Identify which cell holds the provided text, then report its (x, y) central coordinate. 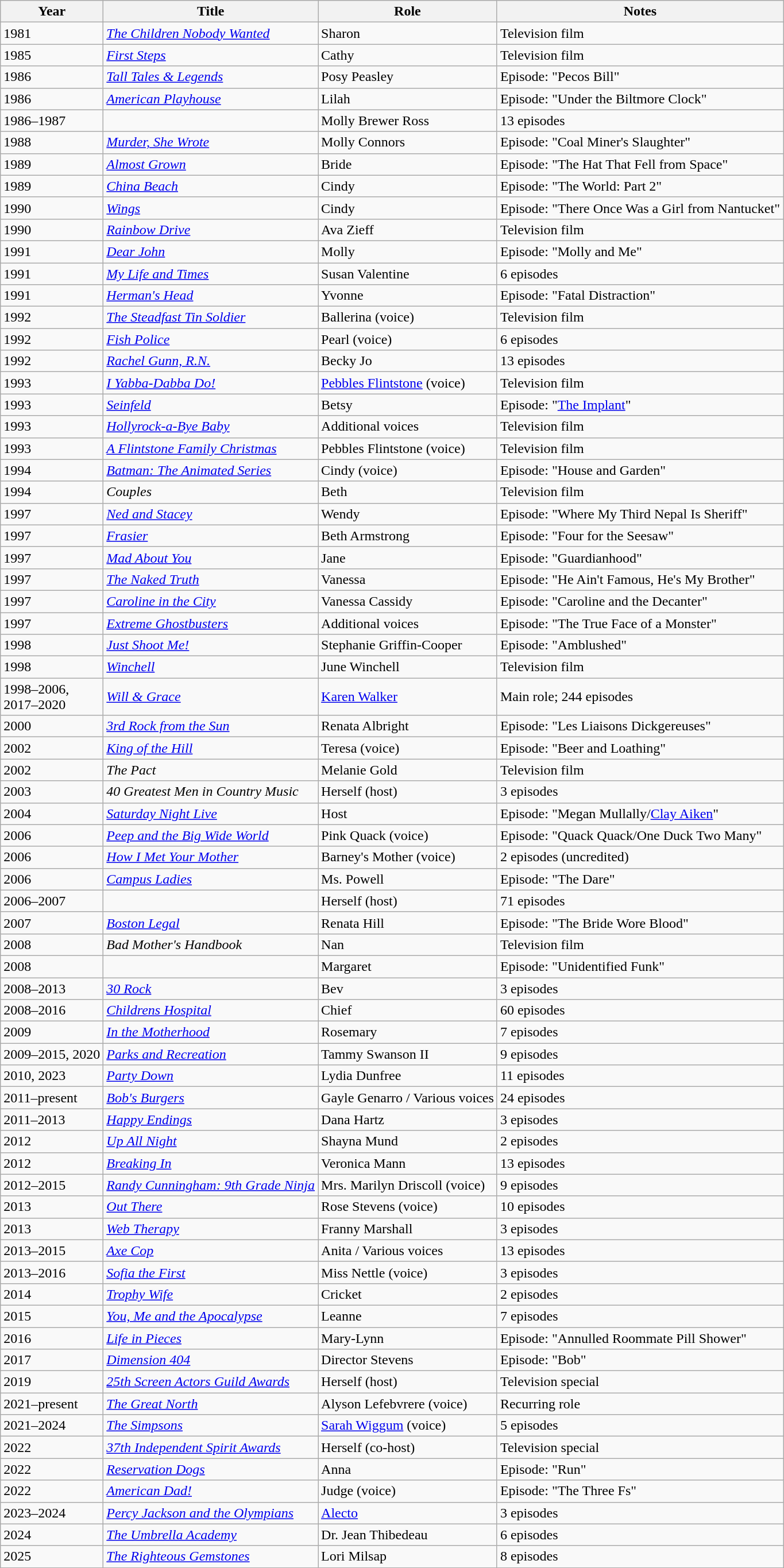
The Children Nobody Wanted (211, 33)
25th Screen Actors Guild Awards (211, 1382)
Beth Armstrong (408, 536)
Episode: "The Dare" (640, 879)
2014 (52, 1294)
Happy Endings (211, 1120)
Breaking In (211, 1163)
Murder, She Wrote (211, 142)
Episode: "The Hat That Fell from Space" (640, 164)
Episode: "Bob" (640, 1360)
Lori Milsap (408, 1557)
Randy Cunningham: 9th Grade Ninja (211, 1185)
2012–2015 (52, 1185)
2009 (52, 1032)
Alecto (408, 1513)
Role (408, 11)
2011–2013 (52, 1120)
Shayna Mund (408, 1141)
1988 (52, 142)
Nan (408, 944)
Cathy (408, 55)
The Simpsons (211, 1426)
Lilah (408, 99)
2013–2015 (52, 1250)
Ballerina (voice) (408, 318)
Melanie Gold (408, 770)
First Steps (211, 55)
Renata Hill (408, 923)
Mrs. Marilyn Driscoll (voice) (408, 1185)
Frasier (211, 536)
60 episodes (640, 1011)
Main role; 244 episodes (640, 697)
Title (211, 11)
2004 (52, 814)
2000 (52, 726)
King of the Hill (211, 748)
Dear John (211, 251)
30 Rock (211, 988)
Notes (640, 11)
37th Independent Spirit Awards (211, 1447)
Episode: "Annulled Roommate Pill Shower" (640, 1338)
Hollyrock-a-Bye Baby (211, 427)
Pearl (voice) (408, 339)
2003 (52, 792)
5 episodes (640, 1426)
Episode: "Fatal Distraction" (640, 296)
Wings (211, 208)
Episode: "There Once Was a Girl from Nantucket" (640, 208)
40 Greatest Men in Country Music (211, 792)
2024 (52, 1535)
Episode: "Les Liaisons Dickgereuses" (640, 726)
Vanessa Cassidy (408, 601)
Campus Ladies (211, 879)
Will & Grace (211, 697)
I Yabba-Dabba Do! (211, 383)
71 episodes (640, 901)
2016 (52, 1338)
Yvonne (408, 296)
2019 (52, 1382)
A Flintstone Family Christmas (211, 448)
11 episodes (640, 1076)
Susan Valentine (408, 274)
Veronica Mann (408, 1163)
Up All Night (211, 1141)
Childrens Hospital (211, 1011)
Episode: "Unidentified Funk" (640, 966)
Bad Mother's Handbook (211, 944)
Caroline in the City (211, 601)
Peep and the Big Wide World (211, 835)
Chief (408, 1011)
Episode: "Run" (640, 1469)
Leanne (408, 1316)
Out There (211, 1207)
Episode: "Pecos Bill" (640, 77)
Rachel Gunn, R.N. (211, 361)
Life in Pieces (211, 1338)
Bride (408, 164)
Ned and Stacey (211, 514)
Rainbow Drive (211, 230)
2025 (52, 1557)
10 episodes (640, 1207)
Sarah Wiggum (voice) (408, 1426)
Seinfeld (211, 405)
The Righteous Gemstones (211, 1557)
Web Therapy (211, 1229)
2008–2016 (52, 1011)
Judge (voice) (408, 1491)
2023–2024 (52, 1513)
Franny Marshall (408, 1229)
Episode: "The Implant" (640, 405)
Boston Legal (211, 923)
Episode: "He Ain't Famous, He's My Brother" (640, 579)
Mary-Lynn (408, 1338)
Episode: "Quack Quack/One Duck Two Many" (640, 835)
Teresa (voice) (408, 748)
Episode: "Amblushed" (640, 645)
American Dad! (211, 1491)
2009–2015, 2020 (52, 1054)
2021–present (52, 1404)
2006–2007 (52, 901)
24 episodes (640, 1098)
Bev (408, 988)
Cricket (408, 1294)
Becky Jo (408, 361)
Axe Cop (211, 1250)
Recurring role (640, 1404)
Trophy Wife (211, 1294)
2015 (52, 1316)
Reservation Dogs (211, 1469)
Dimension 404 (211, 1360)
Sharon (408, 33)
Rose Stevens (voice) (408, 1207)
Episode: "Where My Third Nepal Is Sheriff" (640, 514)
2013–2016 (52, 1272)
Margaret (408, 966)
Episode: "Beer and Loathing" (640, 748)
Episode: "Guardianhood" (640, 557)
Molly Connors (408, 142)
1981 (52, 33)
Party Down (211, 1076)
Herman's Head (211, 296)
Beth (408, 492)
Wendy (408, 514)
Vanessa (408, 579)
American Playhouse (211, 99)
Barney's Mother (voice) (408, 857)
Episode: "The World: Part 2" (640, 186)
The Naked Truth (211, 579)
Bob's Burgers (211, 1098)
Alyson Lefebvrere (voice) (408, 1404)
3rd Rock from the Sun (211, 726)
Posy Peasley (408, 77)
Renata Albright (408, 726)
Molly (408, 251)
1985 (52, 55)
Episode: "Caroline and the Decanter" (640, 601)
1986–1987 (52, 121)
2007 (52, 923)
Episode: "The Three Fs" (640, 1491)
Parks and Recreation (211, 1054)
Saturday Night Live (211, 814)
Karen Walker (408, 697)
Extreme Ghostbusters (211, 623)
Pink Quack (voice) (408, 835)
Dr. Jean Thibedeau (408, 1535)
Episode: "The Bride Wore Blood" (640, 923)
Host (408, 814)
Tammy Swanson II (408, 1054)
Episode: "Coal Miner's Slaughter" (640, 142)
Episode: "House and Garden" (640, 470)
June Winchell (408, 667)
Tall Tales & Legends (211, 77)
2008–2013 (52, 988)
Ms. Powell (408, 879)
The Steadfast Tin Soldier (211, 318)
Batman: The Animated Series (211, 470)
Jane (408, 557)
Episode: "Four for the Seesaw" (640, 536)
How I Met Your Mother (211, 857)
China Beach (211, 186)
2017 (52, 1360)
Ava Zieff (408, 230)
Dana Hartz (408, 1120)
Miss Nettle (voice) (408, 1272)
Anna (408, 1469)
2010, 2023 (52, 1076)
Winchell (211, 667)
8 episodes (640, 1557)
Couples (211, 492)
Rosemary (408, 1032)
Episode: "The True Face of a Monster" (640, 623)
Herself (co-host) (408, 1447)
Just Shoot Me! (211, 645)
Director Stevens (408, 1360)
2 episodes (uncredited) (640, 857)
You, Me and the Apocalypse (211, 1316)
In the Motherhood (211, 1032)
The Great North (211, 1404)
2021–2024 (52, 1426)
Sofia the First (211, 1272)
Episode: "Megan Mullally/Clay Aiken" (640, 814)
Betsy (408, 405)
My Life and Times (211, 274)
Almost Grown (211, 164)
The Umbrella Academy (211, 1535)
Year (52, 11)
Episode: "Molly and Me" (640, 251)
Stephanie Griffin-Cooper (408, 645)
The Pact (211, 770)
Molly Brewer Ross (408, 121)
2011–present (52, 1098)
Anita / Various voices (408, 1250)
1998–2006, 2017–2020 (52, 697)
Lydia Dunfree (408, 1076)
Gayle Genarro / Various voices (408, 1098)
Percy Jackson and the Olympians (211, 1513)
Episode: "Under the Biltmore Clock" (640, 99)
Fish Police (211, 339)
Cindy (voice) (408, 470)
Mad About You (211, 557)
